Identify which cell holds the provided text, then report its [x, y] central coordinate. 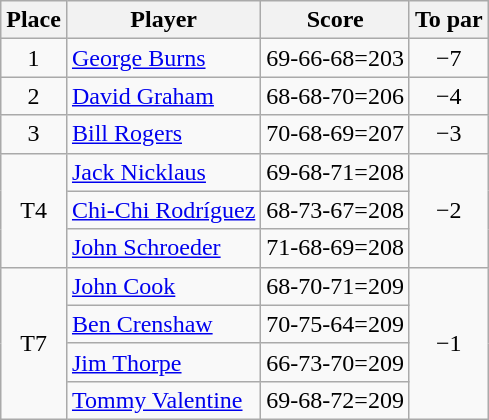
69-68-71=208 [336, 172]
71-68-69=208 [336, 248]
70-68-69=207 [336, 134]
Score [336, 20]
George Burns [163, 58]
John Schroeder [163, 248]
Bill Rogers [163, 134]
70-75-64=209 [336, 324]
David Graham [163, 96]
T4 [34, 210]
John Cook [163, 286]
68-68-70=206 [336, 96]
−1 [448, 343]
1 [34, 58]
−2 [448, 210]
Jack Nicklaus [163, 172]
−7 [448, 58]
Place [34, 20]
69-68-72=209 [336, 400]
68-70-71=209 [336, 286]
68-73-67=208 [336, 210]
Chi-Chi Rodríguez [163, 210]
3 [34, 134]
Player [163, 20]
Tommy Valentine [163, 400]
Jim Thorpe [163, 362]
2 [34, 96]
T7 [34, 343]
69-66-68=203 [336, 58]
66-73-70=209 [336, 362]
To par [448, 20]
−3 [448, 134]
Ben Crenshaw [163, 324]
−4 [448, 96]
